Pinpoint the cell where the given text exists, returning its [X, Y] midpoint coordinate. 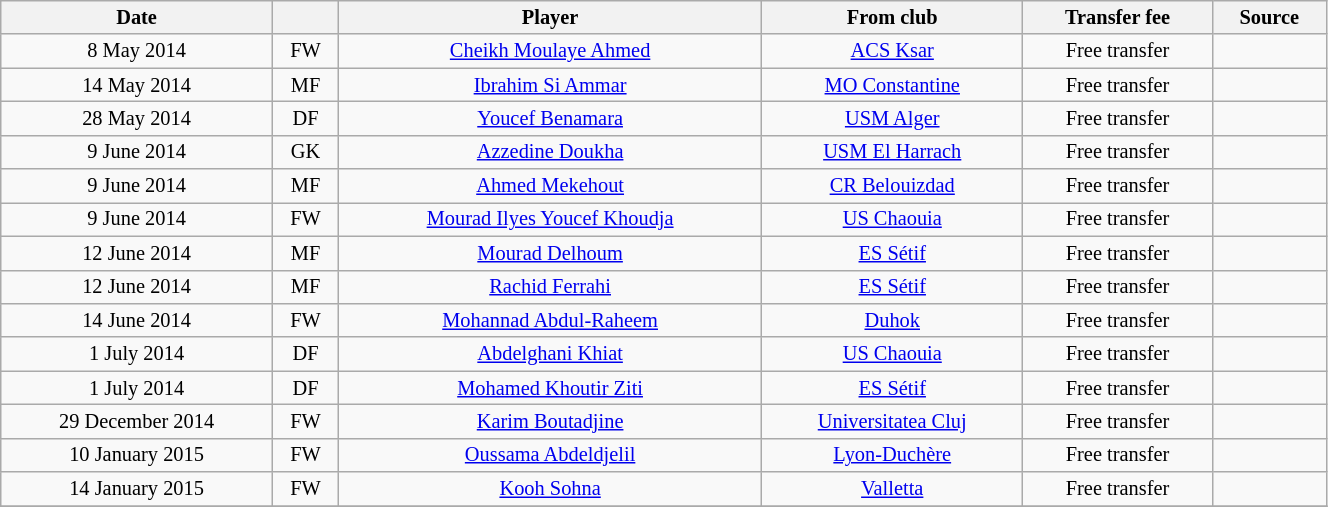
GK [305, 152]
Cheikh Moulaye Ahmed [550, 51]
Player [550, 17]
Mourad Delhoum [550, 253]
Transfer fee [1118, 17]
14 January 2015 [137, 489]
USM Alger [892, 118]
Universitatea Cluj [892, 421]
14 June 2014 [137, 320]
Mourad Ilyes Youcef Khoudja [550, 219]
Youcef Benamara [550, 118]
Karim Boutadjine [550, 421]
Oussama Abdeldjelil [550, 455]
Azzedine Doukha [550, 152]
Ibrahim Si Ammar [550, 85]
USM El Harrach [892, 152]
Mohannad Abdul-Raheem [550, 320]
Duhok [892, 320]
Kooh Sohna [550, 489]
14 May 2014 [137, 85]
ACS Ksar [892, 51]
8 May 2014 [137, 51]
28 May 2014 [137, 118]
10 January 2015 [137, 455]
CR Belouizdad [892, 186]
Abdelghani Khiat [550, 354]
MO Constantine [892, 85]
Mohamed Khoutir Ziti [550, 388]
From club [892, 17]
Source [1269, 17]
Rachid Ferrahi [550, 287]
Date [137, 17]
Ahmed Mekehout [550, 186]
Lyon-Duchère [892, 455]
Valletta [892, 489]
29 December 2014 [137, 421]
